Extract the (X, Y) coordinate from the center of the cell holding the provided text.  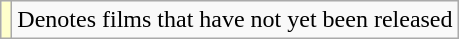
Denotes films that have not yet been released (235, 20)
